Identify which cell holds the provided text, then report its [x, y] central coordinate. 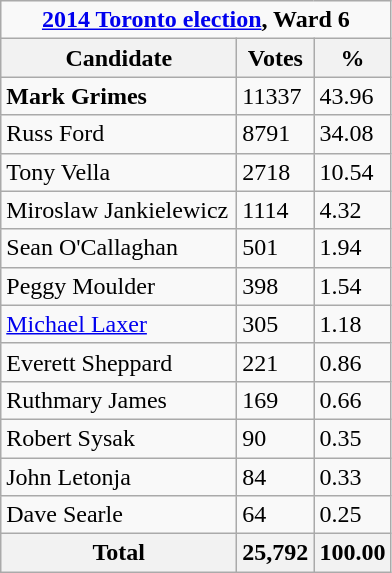
4.32 [352, 210]
221 [276, 362]
Ruthmary James [119, 400]
Michael Laxer [119, 324]
1114 [276, 210]
501 [276, 248]
% [352, 58]
Candidate [119, 58]
0.33 [352, 477]
Tony Vella [119, 172]
90 [276, 438]
Miroslaw Jankielewicz [119, 210]
0.66 [352, 400]
10.54 [352, 172]
100.00 [352, 553]
25,792 [276, 553]
2014 Toronto election, Ward 6 [196, 20]
84 [276, 477]
Mark Grimes [119, 96]
Sean O'Callaghan [119, 248]
0.25 [352, 515]
0.35 [352, 438]
Dave Searle [119, 515]
1.94 [352, 248]
Robert Sysak [119, 438]
Everett Sheppard [119, 362]
11337 [276, 96]
169 [276, 400]
0.86 [352, 362]
398 [276, 286]
34.08 [352, 134]
43.96 [352, 96]
Peggy Moulder [119, 286]
305 [276, 324]
1.54 [352, 286]
John Letonja [119, 477]
Votes [276, 58]
64 [276, 515]
2718 [276, 172]
Total [119, 553]
8791 [276, 134]
1.18 [352, 324]
Russ Ford [119, 134]
